Locate the cell with the specified text and output its [X, Y] center coordinate. 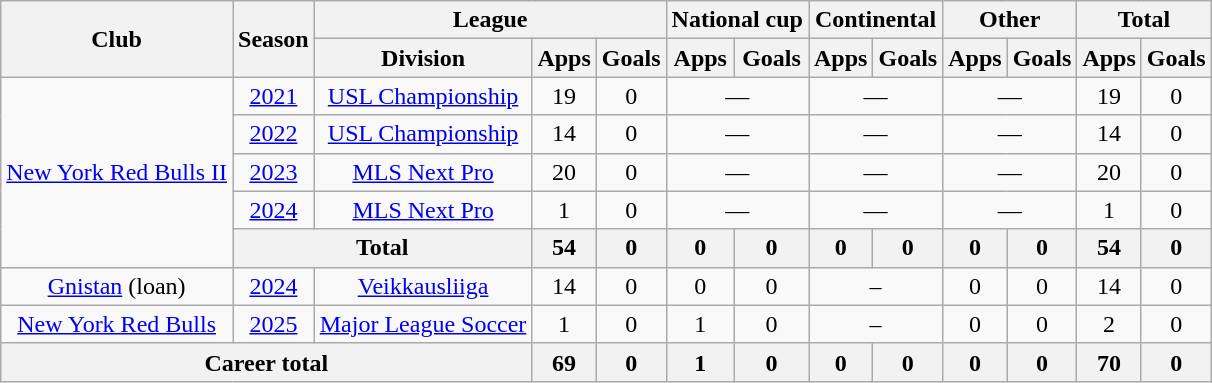
New York Red Bulls [117, 324]
2023 [273, 172]
Division [423, 58]
2022 [273, 134]
Career total [266, 362]
69 [564, 362]
Other [1010, 20]
2025 [273, 324]
League [490, 20]
Veikkausliiga [423, 286]
70 [1109, 362]
2 [1109, 324]
Gnistan (loan) [117, 286]
Club [117, 39]
National cup [737, 20]
Season [273, 39]
2021 [273, 96]
New York Red Bulls II [117, 172]
Continental [875, 20]
Major League Soccer [423, 324]
